Detect which cell encompasses the target text, then output its [X, Y] center coordinate. 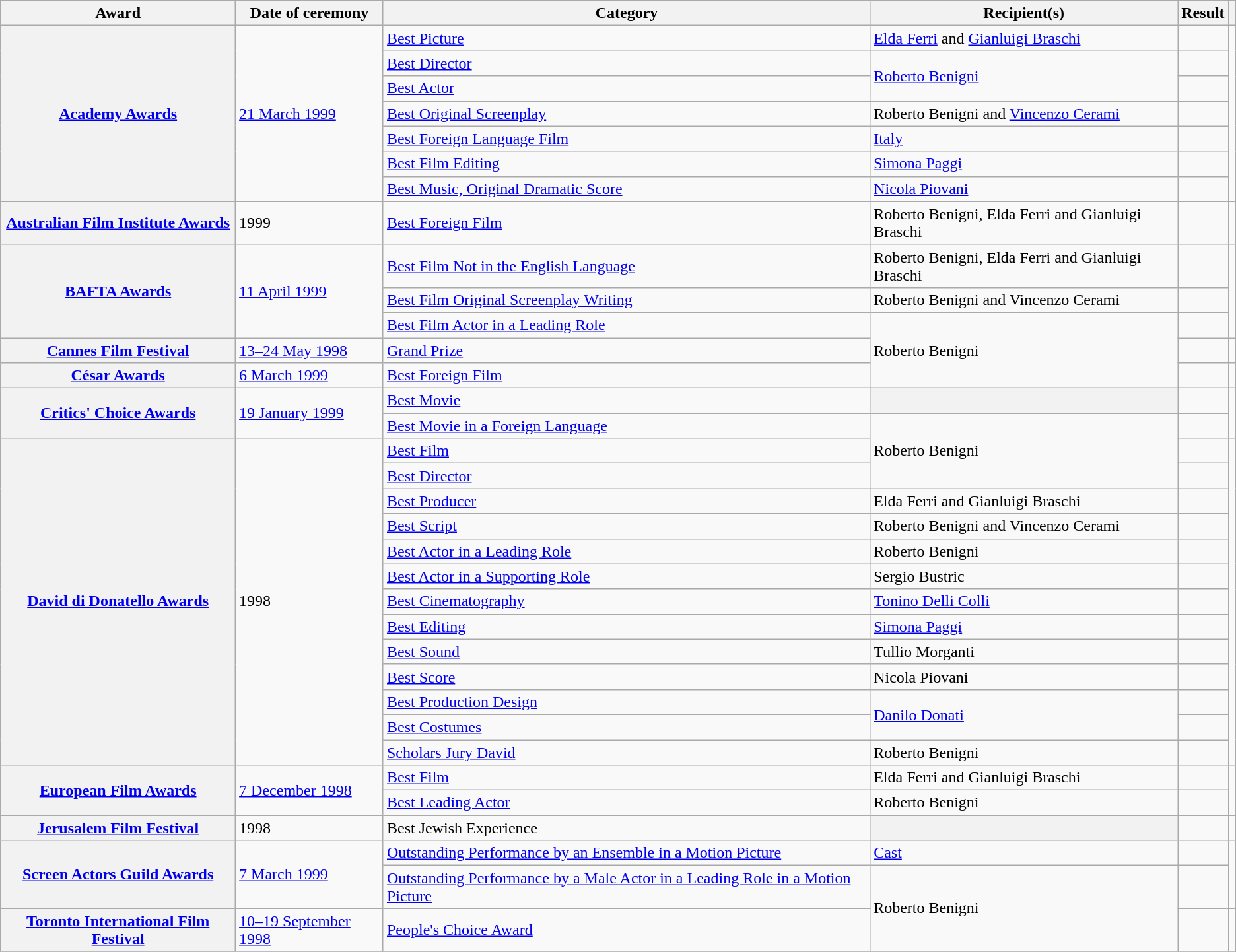
BAFTA Awards [118, 290]
Outstanding Performance by an Ensemble in a Motion Picture [626, 853]
Sergio Bustric [1024, 576]
Best Cinematography [626, 601]
Award [118, 13]
Best Producer [626, 501]
Best Actor in a Supporting Role [626, 576]
Grand Prize [626, 351]
Cast [1024, 853]
19 January 1999 [310, 413]
Australian Film Institute Awards [118, 223]
Best Actor [626, 88]
Best Film Not in the English Language [626, 265]
Category [626, 13]
Best Script [626, 526]
Best Movie [626, 401]
Screen Actors Guild Awards [118, 874]
Best Editing [626, 627]
European Film Awards [118, 790]
Result [1203, 13]
César Awards [118, 376]
People's Choice Award [626, 930]
Best Music, Original Dramatic Score [626, 189]
Best Sound [626, 652]
Best Production Design [626, 702]
11 April 1999 [310, 290]
Best Costumes [626, 727]
Best Original Screenplay [626, 114]
Best Film Original Screenplay Writing [626, 300]
Best Film Editing [626, 164]
Best Actor in a Leading Role [626, 551]
Recipient(s) [1024, 13]
Italy [1024, 139]
1999 [310, 223]
Tonino Delli Colli [1024, 601]
Jerusalem Film Festival [118, 828]
David di Donatello Awards [118, 602]
Academy Awards [118, 114]
Best Movie in a Foreign Language [626, 426]
Danilo Donati [1024, 714]
Toronto International Film Festival [118, 930]
Date of ceremony [310, 13]
Critics' Choice Awards [118, 413]
7 March 1999 [310, 874]
7 December 1998 [310, 790]
21 March 1999 [310, 114]
Scholars Jury David [626, 752]
Best Score [626, 677]
Cannes Film Festival [118, 351]
Outstanding Performance by a Male Actor in a Leading Role in a Motion Picture [626, 887]
Best Jewish Experience [626, 828]
Best Foreign Language Film [626, 139]
Best Film Actor in a Leading Role [626, 325]
Tullio Morganti [1024, 652]
10–19 September 1998 [310, 930]
Best Picture [626, 38]
Best Leading Actor [626, 803]
6 March 1999 [310, 376]
13–24 May 1998 [310, 351]
